Output the [X, Y] coordinate of the center of the cell containing the given text.  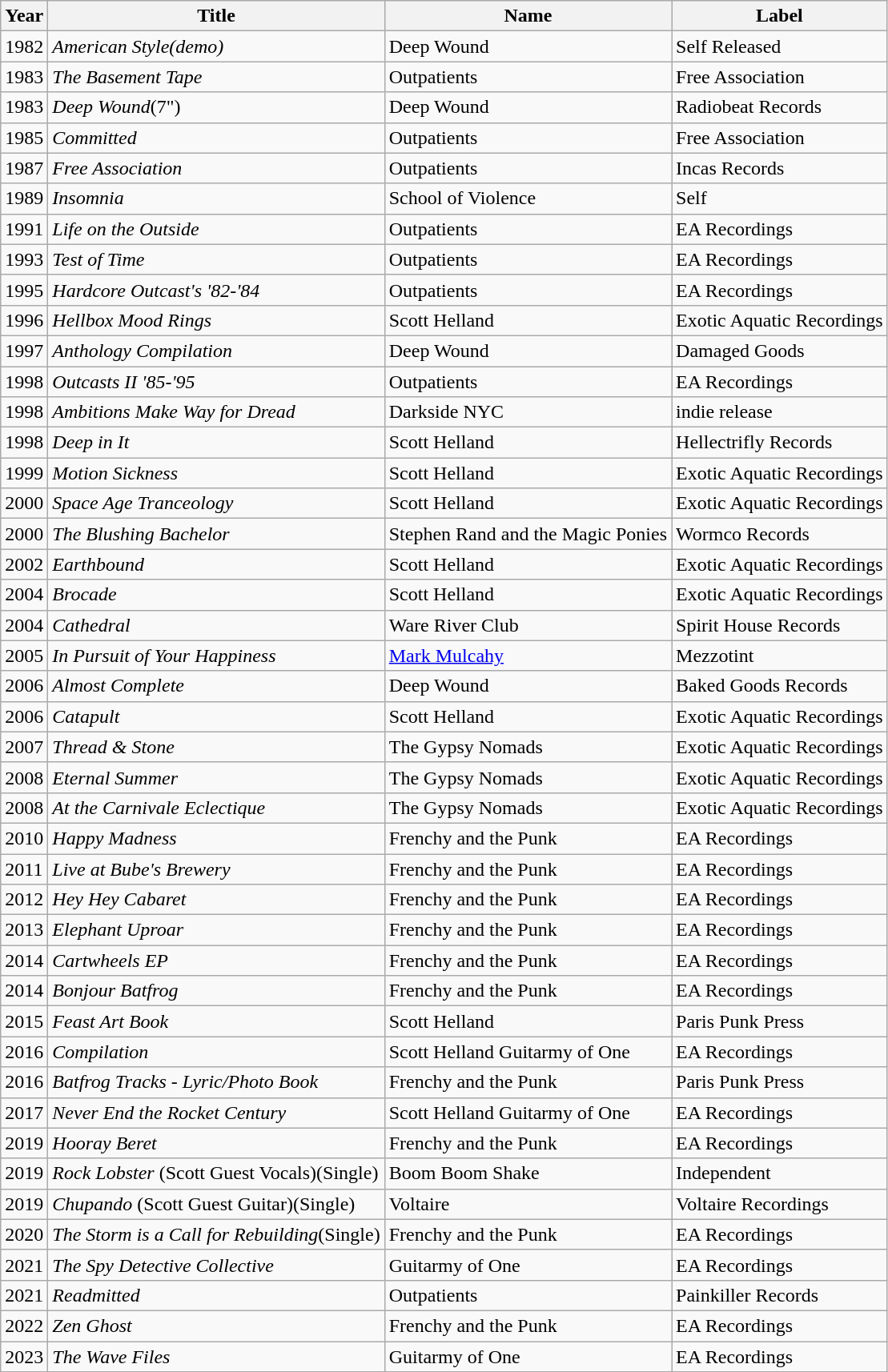
In Pursuit of Your Happiness [216, 656]
2022 [24, 1326]
1987 [24, 168]
1995 [24, 290]
Thread & Stone [216, 747]
1996 [24, 320]
The Blushing Bachelor [216, 534]
The Wave Files [216, 1357]
Voltaire Recordings [780, 1204]
Independent [780, 1173]
Hellectrifly Records [780, 443]
Readmitted [216, 1295]
Life on the Outside [216, 229]
Live at Bube's Brewery [216, 869]
Self Released [780, 46]
Committed [216, 138]
2013 [24, 930]
Space Age Tranceology [216, 503]
American Style(demo) [216, 46]
School of Violence [528, 199]
Insomnia [216, 199]
Rock Lobster (Scott Guest Vocals)(Single) [216, 1173]
Ware River Club [528, 625]
Mark Mulcahy [528, 656]
Year [24, 16]
Motion Sickness [216, 473]
Chupando (Scott Guest Guitar)(Single) [216, 1204]
2015 [24, 1021]
At the Carnivale Eclectique [216, 808]
1999 [24, 473]
The Storm is a Call for Rebuilding(Single) [216, 1234]
Hellbox Mood Rings [216, 320]
The Spy Detective Collective [216, 1265]
Deep Wound(7") [216, 107]
indie release [780, 412]
Bonjour Batfrog [216, 991]
Catapult [216, 716]
Painkiller Records [780, 1295]
Test of Time [216, 259]
Label [780, 16]
Name [528, 16]
Zen Ghost [216, 1326]
Damaged Goods [780, 351]
Hooray Beret [216, 1143]
2023 [24, 1357]
Cartwheels EP [216, 961]
Feast Art Book [216, 1021]
Self [780, 199]
Happy Madness [216, 838]
Outcasts II '85-'95 [216, 382]
1991 [24, 229]
2007 [24, 747]
Voltaire [528, 1204]
2012 [24, 900]
Darkside NYC [528, 412]
Brocade [216, 595]
2011 [24, 869]
Boom Boom Shake [528, 1173]
Hardcore Outcast's '82-'84 [216, 290]
Earthbound [216, 564]
2005 [24, 656]
1985 [24, 138]
2017 [24, 1113]
Batfrog Tracks - Lyric/Photo Book [216, 1082]
2010 [24, 838]
Elephant Uproar [216, 930]
1993 [24, 259]
Almost Complete [216, 686]
Cathedral [216, 625]
Deep in It [216, 443]
Spirit House Records [780, 625]
Hey Hey Cabaret [216, 900]
Radiobeat Records [780, 107]
Baked Goods Records [780, 686]
Eternal Summer [216, 777]
Compilation [216, 1052]
1997 [24, 351]
1982 [24, 46]
Ambitions Make Way for Dread [216, 412]
The Basement Tape [216, 77]
1989 [24, 199]
Stephen Rand and the Magic Ponies [528, 534]
Anthology Compilation [216, 351]
Title [216, 16]
Wormco Records [780, 534]
Never End the Rocket Century [216, 1113]
2020 [24, 1234]
2002 [24, 564]
Incas Records [780, 168]
Mezzotint [780, 656]
